From the cell containing the given text, extract its center point as [x, y] coordinate. 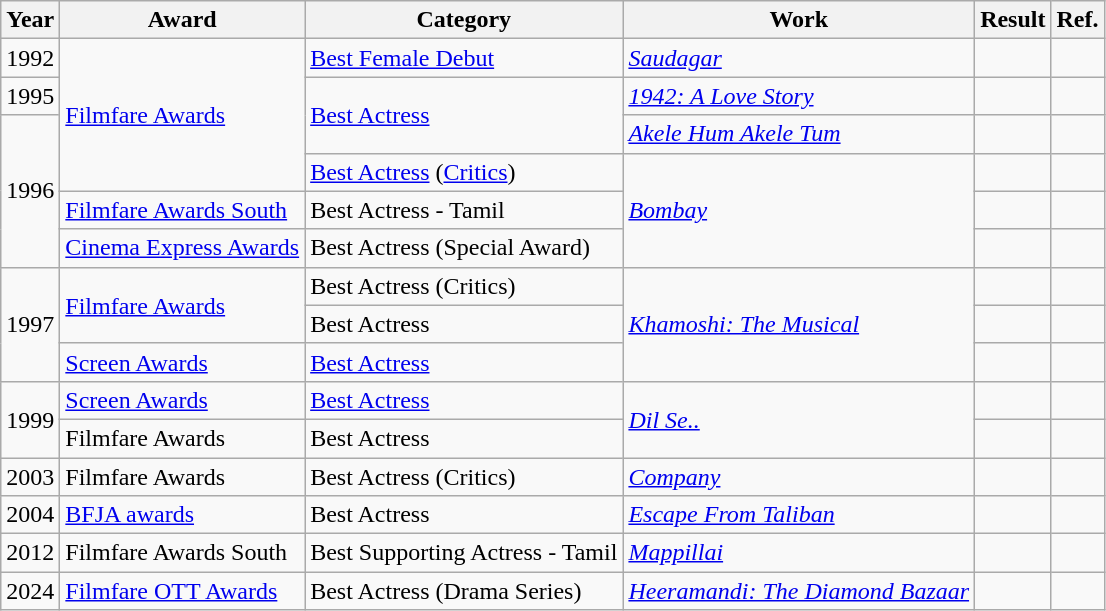
Best Actress (Drama Series) [464, 591]
2024 [30, 591]
Filmfare OTT Awards [182, 591]
Khamoshi: The Musical [799, 324]
2012 [30, 553]
1992 [30, 58]
1996 [30, 191]
1942: A Love Story [799, 96]
Company [799, 477]
Result [1013, 20]
Bombay [799, 210]
Best Actress (Special Award) [464, 248]
Year [30, 20]
Akele Hum Akele Tum [799, 134]
1997 [30, 324]
Best Supporting Actress - Tamil [464, 553]
Ref. [1078, 20]
BFJA awards [182, 515]
Work [799, 20]
Category [464, 20]
Cinema Express Awards [182, 248]
Heeramandi: The Diamond Bazaar [799, 591]
Best Actress - Tamil [464, 210]
Best Female Debut [464, 58]
Award [182, 20]
1995 [30, 96]
1999 [30, 419]
Escape From Taliban [799, 515]
2004 [30, 515]
Mappillai [799, 553]
Dil Se.. [799, 419]
Saudagar [799, 58]
2003 [30, 477]
